Identify which cell holds the provided text, then report its (x, y) central coordinate. 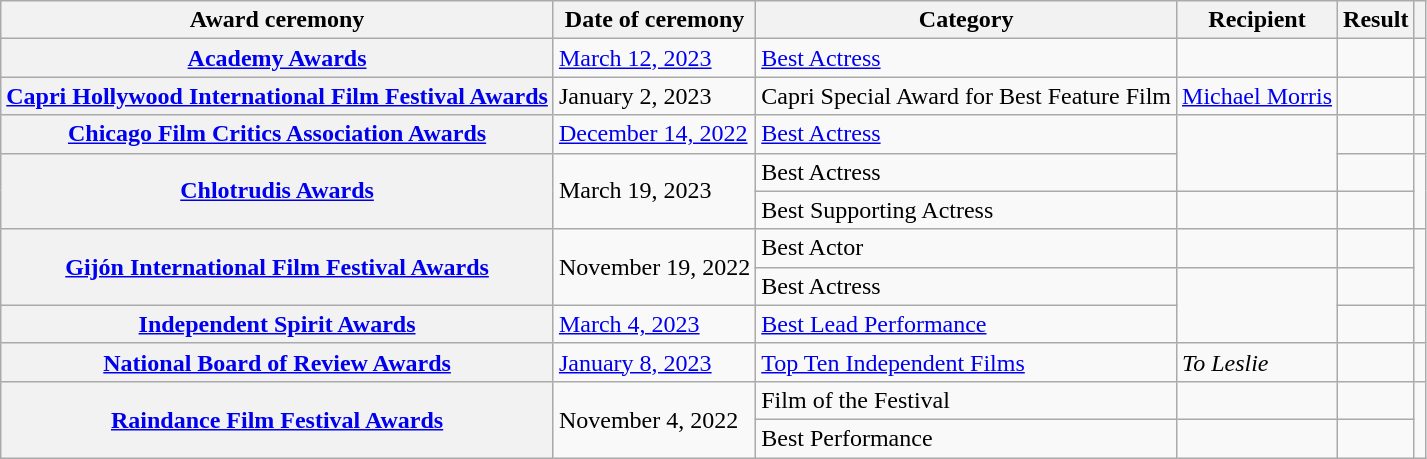
Capri Special Award for Best Feature Film (966, 96)
Result (1376, 20)
Best Lead Performance (966, 324)
National Board of Review Awards (278, 362)
Independent Spirit Awards (278, 324)
Best Actor (966, 248)
December 14, 2022 (654, 134)
March 19, 2023 (654, 191)
Film of the Festival (966, 400)
Recipient (1258, 20)
To Leslie (1258, 362)
Best Performance (966, 438)
March 4, 2023 (654, 324)
Category (966, 20)
Chlotrudis Awards (278, 191)
Capri Hollywood International Film Festival Awards (278, 96)
November 4, 2022 (654, 419)
Award ceremony (278, 20)
Best Supporting Actress (966, 210)
Raindance Film Festival Awards (278, 419)
November 19, 2022 (654, 267)
Date of ceremony (654, 20)
January 8, 2023 (654, 362)
Top Ten Independent Films (966, 362)
Chicago Film Critics Association Awards (278, 134)
January 2, 2023 (654, 96)
March 12, 2023 (654, 58)
Gijón International Film Festival Awards (278, 267)
Academy Awards (278, 58)
Michael Morris (1258, 96)
